Detect which cell encompasses the target text, then output its [x, y] center coordinate. 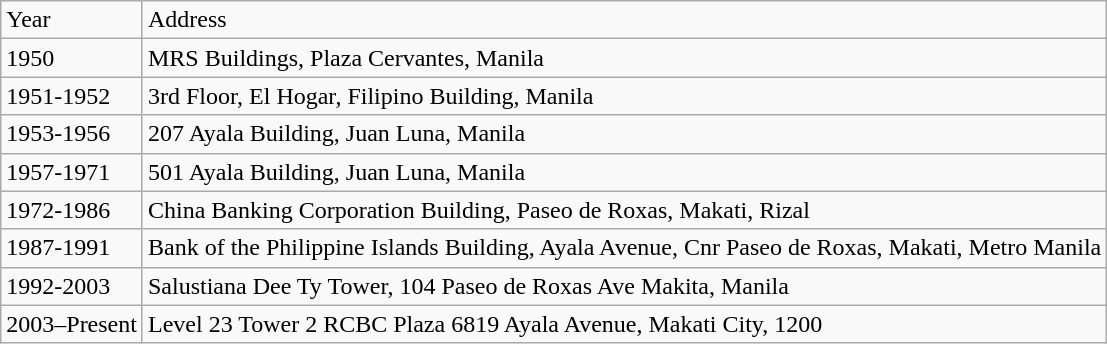
1987-1991 [72, 248]
1951-1952 [72, 96]
1957-1971 [72, 172]
207 Ayala Building, Juan Luna, Manila [624, 134]
MRS Buildings, Plaza Cervantes, Manila [624, 58]
1972-1986 [72, 210]
Year [72, 20]
Address [624, 20]
501 Ayala Building, Juan Luna, Manila [624, 172]
Salustiana Dee Ty Tower, 104 Paseo de Roxas Ave Makita, Manila [624, 286]
1992-2003 [72, 286]
China Banking Corporation Building, Paseo de Roxas, Makati, Rizal [624, 210]
2003–Present [72, 324]
Level 23 Tower 2 RCBC Plaza 6819 Ayala Avenue, Makati City, 1200 [624, 324]
Bank of the Philippine Islands Building, Ayala Avenue, Cnr Paseo de Roxas, Makati, Metro Manila [624, 248]
1950 [72, 58]
3rd Floor, El Hogar, Filipino Building, Manila [624, 96]
1953-1956 [72, 134]
